For the text-containing cell, return its midpoint in (X, Y) coordinate format. 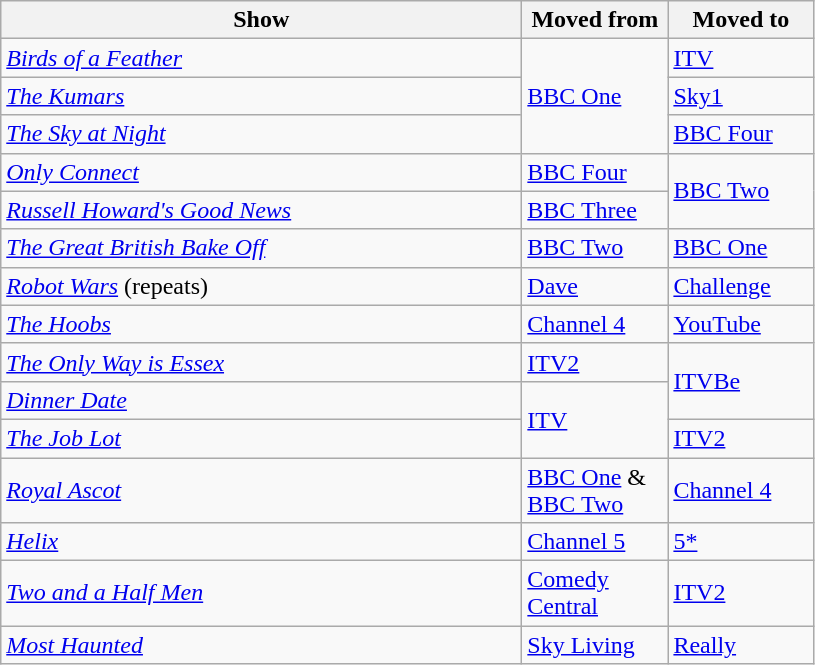
The Hoobs (262, 324)
Only Connect (262, 172)
Most Haunted (262, 645)
YouTube (741, 324)
The Only Way is Essex (262, 362)
The Great British Bake Off (262, 248)
The Job Lot (262, 438)
Channel 5 (595, 542)
Sky Living (595, 645)
Moved from (595, 20)
Royal Ascot (262, 490)
The Sky at Night (262, 134)
Show (262, 20)
Really (741, 645)
Robot Wars (repeats) (262, 286)
Helix (262, 542)
5* (741, 542)
Russell Howard's Good News (262, 210)
Comedy Central (595, 594)
Birds of a Feather (262, 58)
The Kumars (262, 96)
Moved to (741, 20)
Dinner Date (262, 400)
Sky1 (741, 96)
Two and a Half Men (262, 594)
ITVBe (741, 381)
Dave (595, 286)
BBC One & BBC Two (595, 490)
BBC Three (595, 210)
Challenge (741, 286)
